Search for the cell housing the specified text and yield its [X, Y] center coordinate. 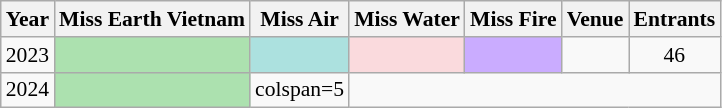
2023 [28, 55]
Year [28, 19]
2024 [28, 90]
Miss Air [300, 19]
Miss Fire [514, 19]
46 [675, 55]
Miss Water [407, 19]
Venue [596, 19]
colspan=5 [300, 90]
Entrants [675, 19]
Miss Earth Vietnam [152, 19]
